Output the (X, Y) coordinate of the center of the cell containing the given text.  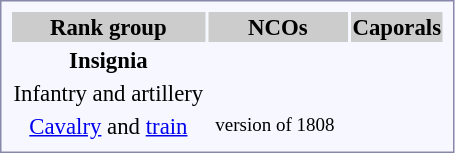
Insignia (108, 60)
Cavalry and train (108, 126)
Infantry and artillery (108, 93)
Rank group (108, 27)
NCOs (278, 27)
Caporals (397, 27)
version of 1808 (275, 110)
